From the cell containing the given text, extract its center point as [X, Y] coordinate. 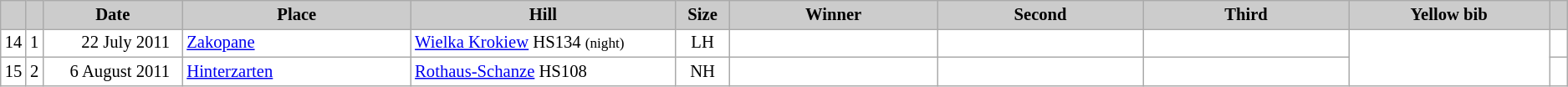
Hinterzarten [296, 71]
Zakopane [296, 43]
Place [296, 14]
14 [13, 43]
Second [1040, 14]
Size [702, 14]
Rothaus-Schanze HS108 [543, 71]
NH [702, 71]
22 July 2011 [112, 43]
Date [112, 14]
Hill [543, 14]
15 [13, 71]
LH [702, 43]
Wielka Krokiew HS134 (night) [543, 43]
6 August 2011 [112, 71]
Winner [834, 14]
2 [34, 71]
1 [34, 43]
Yellow bib [1448, 14]
Third [1246, 14]
